Scan for the cell matching the given text and deliver its [X, Y] coordinate at center. 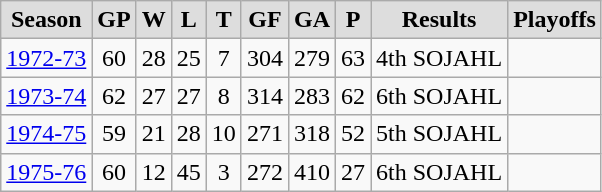
GF [264, 20]
314 [264, 96]
45 [188, 172]
1972-73 [46, 58]
3 [224, 172]
283 [312, 96]
271 [264, 134]
Playoffs [555, 20]
25 [188, 58]
52 [354, 134]
4th SOJAHL [440, 58]
63 [354, 58]
P [354, 20]
L [188, 20]
W [154, 20]
279 [312, 58]
318 [312, 134]
21 [154, 134]
1973-74 [46, 96]
1974-75 [46, 134]
304 [264, 58]
272 [264, 172]
12 [154, 172]
59 [114, 134]
8 [224, 96]
10 [224, 134]
GA [312, 20]
T [224, 20]
7 [224, 58]
5th SOJAHL [440, 134]
1975-76 [46, 172]
GP [114, 20]
Season [46, 20]
Results [440, 20]
410 [312, 172]
